Provide the [x, y] coordinate of the cell's center where the given text is located.  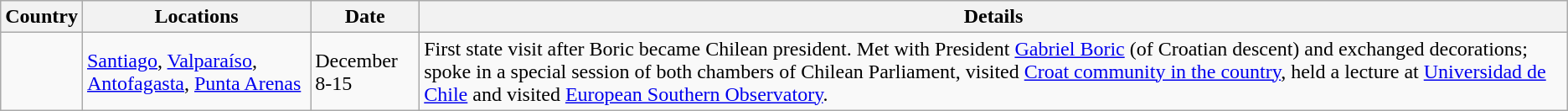
Santiago, Valparaíso, Antofagasta, Punta Arenas [196, 71]
December 8-15 [365, 71]
Locations [196, 17]
Country [42, 17]
Date [365, 17]
Details [993, 17]
